For the text-containing cell, return its midpoint in [x, y] coordinate format. 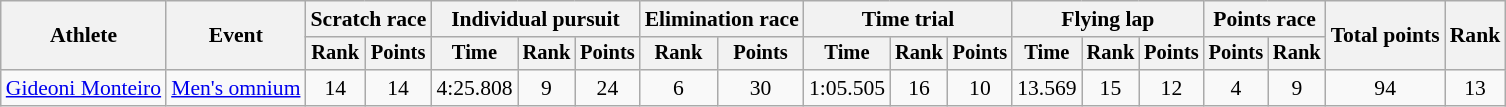
13.569 [1046, 88]
12 [1171, 88]
Points race [1265, 19]
Individual pursuit [535, 19]
24 [607, 88]
1:05.505 [847, 88]
94 [1386, 88]
Elimination race [722, 19]
4:25.808 [474, 88]
30 [760, 88]
13 [1476, 88]
6 [679, 88]
10 [980, 88]
4 [1236, 88]
Scratch race [369, 19]
Flying lap [1108, 19]
15 [1111, 88]
Men's omnium [236, 88]
Gideoni Monteiro [84, 88]
Total points [1386, 36]
16 [919, 88]
Athlete [84, 36]
Event [236, 36]
Time trial [908, 19]
